For the text-containing cell, return its midpoint in (x, y) coordinate format. 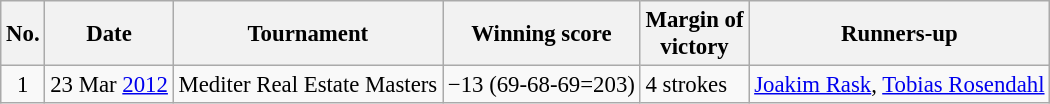
No. (23, 34)
Tournament (308, 34)
4 strokes (694, 85)
23 Mar 2012 (109, 85)
Date (109, 34)
Runners-up (900, 34)
1 (23, 85)
−13 (69-68-69=203) (542, 85)
Winning score (542, 34)
Joakim Rask, Tobias Rosendahl (900, 85)
Mediter Real Estate Masters (308, 85)
Margin ofvictory (694, 34)
